Find where the given text appears and provide that cell's center as (X, Y) coordinate. 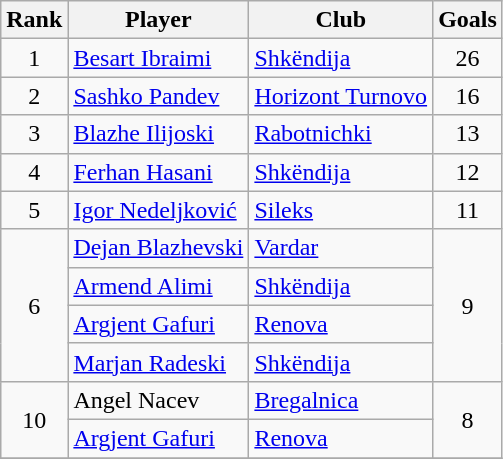
Player (158, 20)
Horizont Turnovo (341, 96)
4 (34, 172)
Bregalnica (341, 400)
Angel Nacev (158, 400)
Blazhe Ilijoski (158, 134)
9 (468, 305)
Rank (34, 20)
8 (468, 419)
Goals (468, 20)
5 (34, 210)
1 (34, 58)
11 (468, 210)
Igor Nedeljković (158, 210)
Armend Alimi (158, 286)
2 (34, 96)
Sileks (341, 210)
16 (468, 96)
Sashko Pandev (158, 96)
13 (468, 134)
6 (34, 305)
Vardar (341, 248)
3 (34, 134)
Rabotnichki (341, 134)
Besart Ibraimi (158, 58)
Dejan Blazhevski (158, 248)
Ferhan Hasani (158, 172)
Marjan Radeski (158, 362)
Club (341, 20)
10 (34, 419)
12 (468, 172)
26 (468, 58)
